Search for the cell housing the specified text and yield its [x, y] center coordinate. 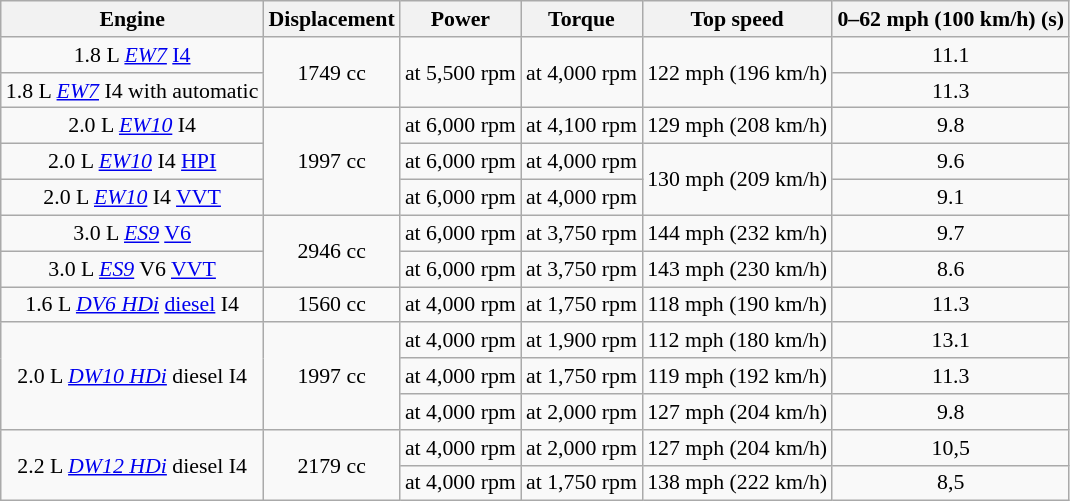
0–62 mph (100 km/h) (s) [950, 18]
3.0 L ES9 V6 VVT [132, 268]
1.6 L DV6 HDi diesel I4 [132, 304]
13.1 [950, 340]
2.0 L EW10 I4 [132, 125]
11.1 [950, 54]
at 4,100 rpm [582, 125]
3.0 L ES9 V6 [132, 233]
119 mph (192 km/h) [737, 375]
Displacement [331, 18]
9.6 [950, 161]
1.8 L EW7 I4 with automatic [132, 90]
Torque [582, 18]
118 mph (190 km/h) [737, 304]
1560 cc [331, 304]
at 5,500 rpm [460, 72]
1749 cc [331, 72]
129 mph (208 km/h) [737, 125]
138 mph (222 km/h) [737, 483]
8,5 [950, 483]
9.7 [950, 233]
Power [460, 18]
9.1 [950, 197]
2.2 L DW12 HDi diesel I4 [132, 464]
2179 cc [331, 464]
112 mph (180 km/h) [737, 340]
144 mph (232 km/h) [737, 233]
2.0 L EW10 I4 HPI [132, 161]
2946 cc [331, 250]
2.0 L DW10 HDi diesel I4 [132, 376]
at 1,900 rpm [582, 340]
Engine [132, 18]
130 mph (209 km/h) [737, 178]
10,5 [950, 447]
1.8 L EW7 I4 [132, 54]
8.6 [950, 268]
Top speed [737, 18]
122 mph (196 km/h) [737, 72]
2.0 L EW10 I4 VVT [132, 197]
143 mph (230 km/h) [737, 268]
